Locate the cell with the specified text and output its [X, Y] center coordinate. 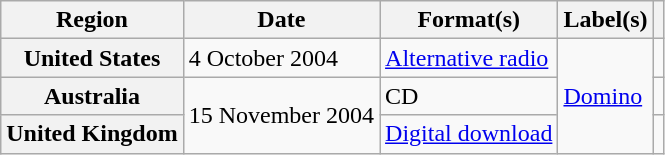
Domino [606, 96]
Region [92, 20]
Alternative radio [469, 58]
Label(s) [606, 20]
4 October 2004 [281, 58]
United Kingdom [92, 134]
Australia [92, 96]
United States [92, 58]
CD [469, 96]
Date [281, 20]
Format(s) [469, 20]
Digital download [469, 134]
15 November 2004 [281, 115]
